Identify which cell holds the provided text, then report its [x, y] central coordinate. 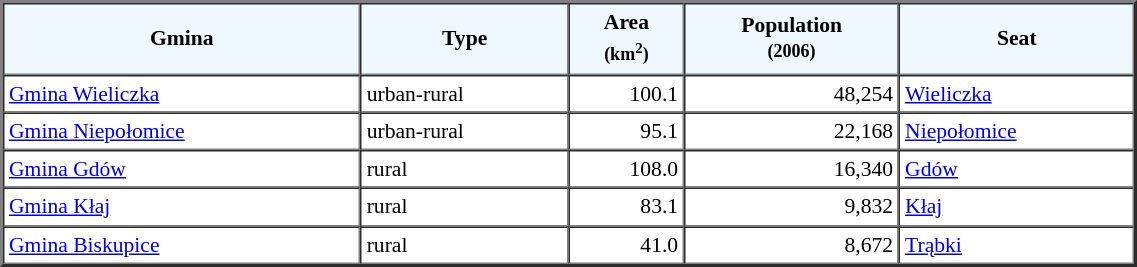
Seat [1017, 38]
108.0 [626, 169]
100.1 [626, 93]
95.1 [626, 131]
Gmina Kłaj [182, 207]
Gmina Gdów [182, 169]
83.1 [626, 207]
Area(km2) [626, 38]
Wieliczka [1017, 93]
Kłaj [1017, 207]
Gmina Niepołomice [182, 131]
22,168 [792, 131]
Population(2006) [792, 38]
Gmina Biskupice [182, 245]
Gmina [182, 38]
Type [465, 38]
48,254 [792, 93]
Trąbki [1017, 245]
9,832 [792, 207]
Gdów [1017, 169]
41.0 [626, 245]
16,340 [792, 169]
Gmina Wieliczka [182, 93]
8,672 [792, 245]
Niepołomice [1017, 131]
